Capture the cell that displays the provided text and extract its (X, Y) central coordinate. 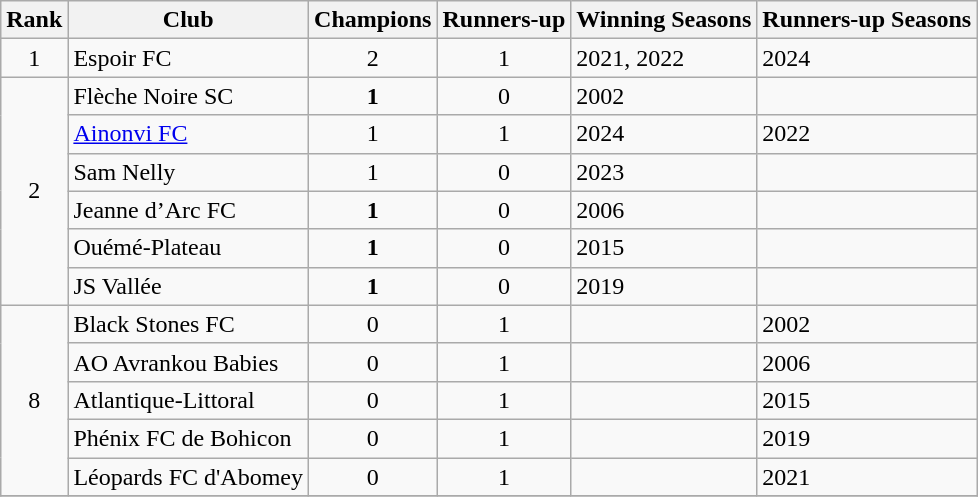
Flèche Noire SC (188, 96)
2021 (867, 477)
Club (188, 20)
Runners-up (504, 20)
AO Avrankou Babies (188, 362)
Rank (34, 20)
Espoir FC (188, 58)
Phénix FC de Bohicon (188, 438)
Atlantique-Littoral (188, 400)
Champions (373, 20)
Sam Nelly (188, 172)
2021, 2022 (664, 58)
Ainonvi FC (188, 134)
Ouémé-Plateau (188, 248)
Runners-up Seasons (867, 20)
2022 (867, 134)
8 (34, 400)
2023 (664, 172)
Winning Seasons (664, 20)
Léopards FC d'Abomey (188, 477)
Jeanne d’Arc FC (188, 210)
JS Vallée (188, 286)
Black Stones FC (188, 324)
